Pinpoint the cell where the given text exists, returning its (x, y) midpoint coordinate. 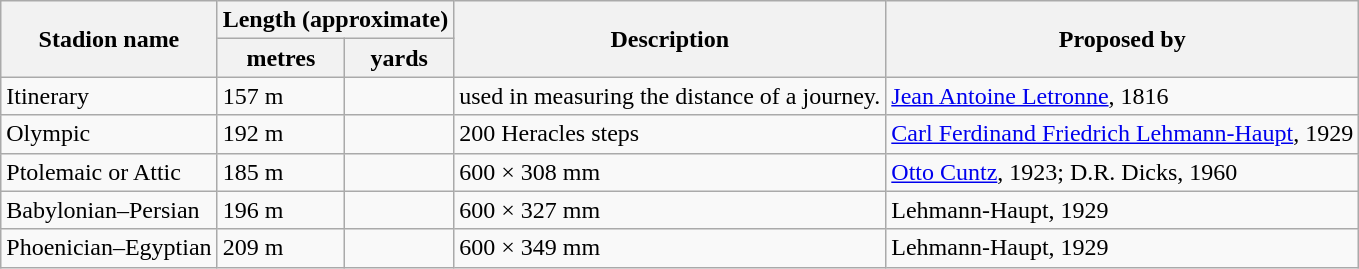
Ptolemaic or Attic (109, 172)
Proposed by (1122, 39)
Babylonian–Persian (109, 210)
Carl Ferdinand Friedrich Lehmann-Haupt, 1929 (1122, 134)
600 × 327 mm (670, 210)
Otto Cuntz, 1923; D.R. Dicks, 1960 (1122, 172)
Phoenician–Egyptian (109, 248)
metres (280, 58)
used in measuring the distance of a journey. (670, 96)
Itinerary (109, 96)
Description (670, 39)
196 m (280, 210)
600 × 349 mm (670, 248)
157 m (280, 96)
192 m (280, 134)
600 × 308 mm (670, 172)
185 m (280, 172)
Jean Antoine Letronne, 1816 (1122, 96)
Stadion name (109, 39)
209 m (280, 248)
200 Heracles steps (670, 134)
Olympic (109, 134)
Length (approximate) (336, 20)
yards (400, 58)
